Return the [x, y] coordinate for the center point of the cell that contains the specified text.  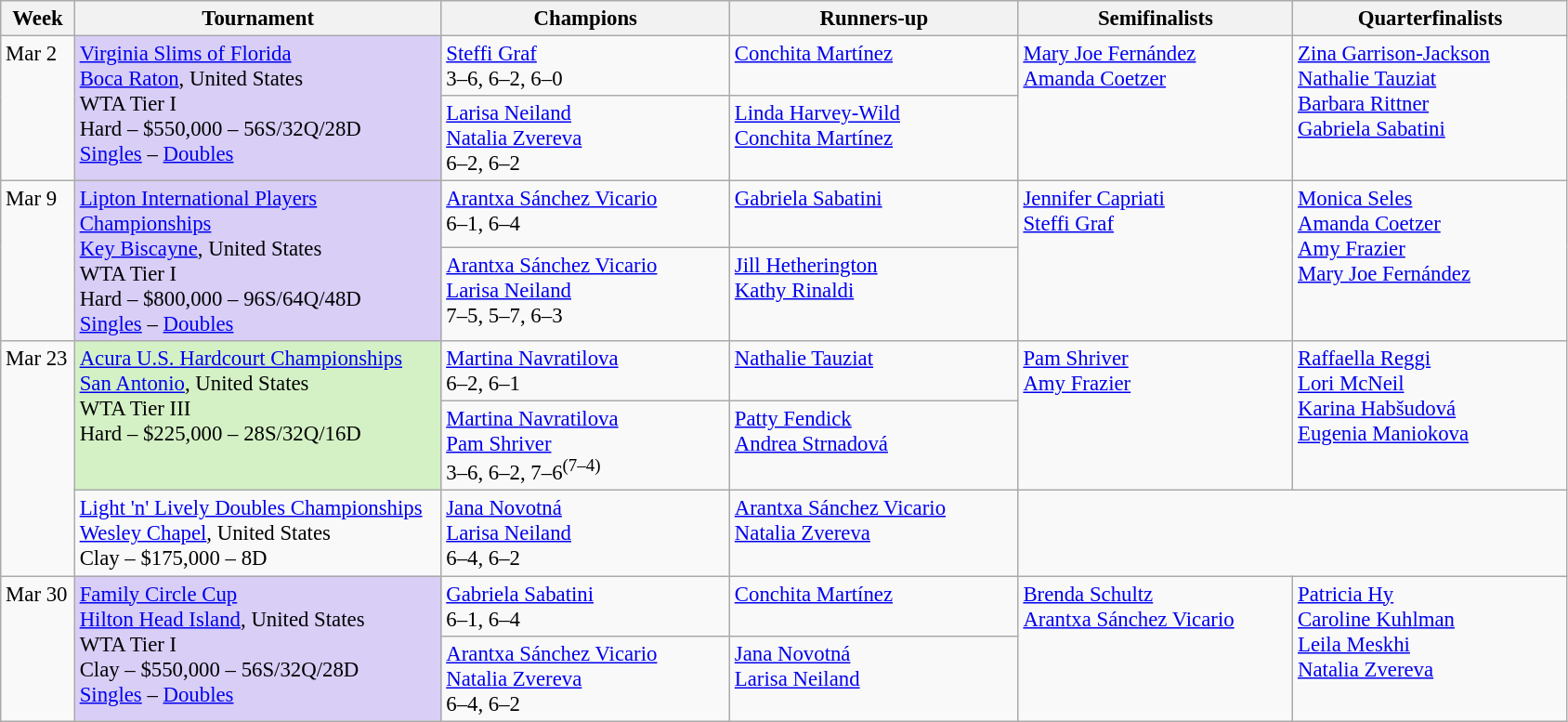
Patricia Hy Caroline Kuhlman Leila Meskhi Natalia Zvereva [1431, 649]
Light 'n' Lively Doubles ChampionshipsWesley Chapel, United StatesClay – $175,000 – 8D [258, 533]
Arantxa Sánchez Vicario6–1, 6–4 [585, 214]
Tournament [258, 19]
Mar 9 [38, 262]
Acura U.S. Hardcourt ChampionshipsSan Antonio, United StatesWTA Tier IIIHard – $225,000 – 28S/32Q/16D [258, 416]
Arantxa Sánchez Vicario Natalia Zvereva [875, 533]
Zina Garrison-Jackson Nathalie Tauziat Barbara Rittner Gabriela Sabatini [1431, 109]
Week [38, 19]
Brenda Schultz Arantxa Sánchez Vicario [1156, 649]
Jennifer Capriati Steffi Graf [1156, 262]
Nathalie Tauziat [875, 372]
Arantxa Sánchez Vicario Natalia Zvereva6–4, 6–2 [585, 678]
Runners-up [875, 19]
Champions [585, 19]
Jana Novotná Larisa Neiland6–4, 6–2 [585, 533]
Family Circle CupHilton Head Island, United StatesWTA Tier IClay – $550,000 – 56S/32Q/28DSingles – Doubles [258, 649]
Larisa Neiland Natalia Zvereva6–2, 6–2 [585, 138]
Virginia Slims of FloridaBoca Raton, United StatesWTA Tier IHard – $550,000 – 56S/32Q/28DSingles – Doubles [258, 109]
Steffi Graf3–6, 6–2, 6–0 [585, 67]
Raffaella Reggi Lori McNeil Karina Habšudová Eugenia Maniokova [1431, 416]
Martina Navratilova6–2, 6–1 [585, 372]
Patty Fendick Andrea Strnadová [875, 446]
Mar 30 [38, 649]
Gabriela Sabatini6–1, 6–4 [585, 606]
Mar 2 [38, 109]
Gabriela Sabatini [875, 214]
Mary Joe Fernández Amanda Coetzer [1156, 109]
Martina Navratilova Pam Shriver3–6, 6–2, 7–6(7–4) [585, 446]
Jana Novotná Larisa Neiland [875, 678]
Monica Seles Amanda Coetzer Amy Frazier Mary Joe Fernández [1431, 262]
Pam Shriver Amy Frazier [1156, 416]
Linda Harvey-Wild Conchita Martínez [875, 138]
Arantxa Sánchez Vicario Larisa Neiland7–5, 5–7, 6–3 [585, 294]
Lipton International Players ChampionshipsKey Biscayne, United StatesWTA Tier IHard – $800,000 – 96S/64Q/48DSingles – Doubles [258, 262]
Quarterfinalists [1431, 19]
Mar 23 [38, 458]
Semifinalists [1156, 19]
Jill Hetherington Kathy Rinaldi [875, 294]
